From the cell containing the given text, extract its center point as [X, Y] coordinate. 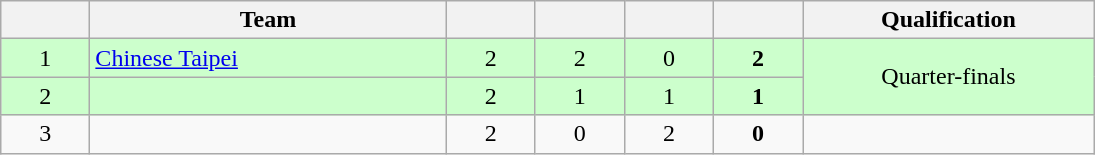
Team [268, 20]
Qualification [949, 20]
Chinese Taipei [268, 58]
Quarter-finals [949, 77]
3 [46, 134]
